Return the [x, y] coordinate for the center point of the cell that contains the specified text.  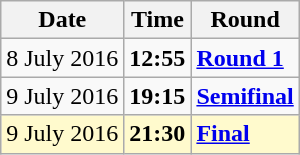
21:30 [158, 134]
Round 1 [245, 58]
Round [245, 20]
Time [158, 20]
Semifinal [245, 96]
Date [62, 20]
Final [245, 134]
8 July 2016 [62, 58]
12:55 [158, 58]
19:15 [158, 96]
